Determine the [X, Y] coordinate at the center of the cell enclosing the given text.  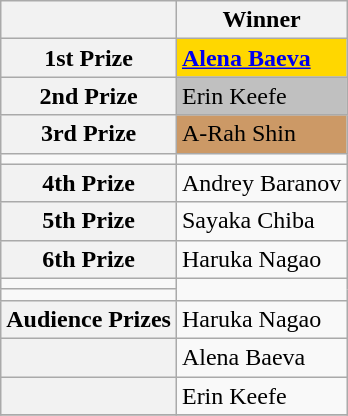
Winner [261, 20]
A-Rah Shin [261, 134]
4th Prize [89, 183]
Andrey Baranov [261, 183]
Audience Prizes [89, 319]
Sayaka Chiba [261, 221]
1st Prize [89, 58]
3rd Prize [89, 134]
2nd Prize [89, 96]
5th Prize [89, 221]
6th Prize [89, 259]
